Capture the cell that displays the provided text and extract its [x, y] central coordinate. 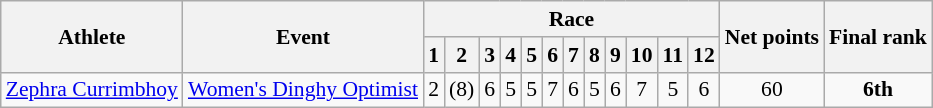
10 [642, 55]
Net points [772, 36]
Women's Dinghy Optimist [303, 90]
4 [510, 55]
60 [772, 90]
1 [434, 55]
8 [594, 55]
Athlete [92, 36]
Race [572, 19]
3 [490, 55]
12 [704, 55]
Zephra Currimbhoy [92, 90]
Final rank [878, 36]
(8) [462, 90]
9 [616, 55]
6th [878, 90]
11 [674, 55]
Event [303, 36]
